Find where the given text appears and provide that cell's center as [X, Y] coordinate. 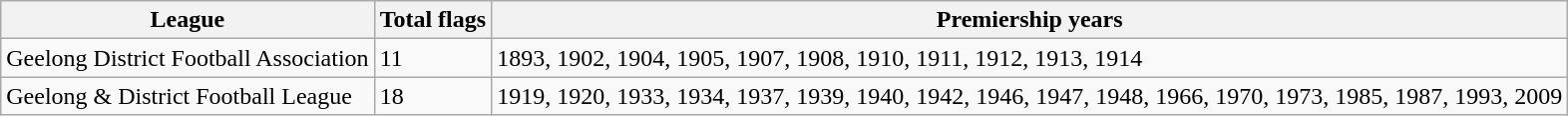
Premiership years [1029, 20]
1919, 1920, 1933, 1934, 1937, 1939, 1940, 1942, 1946, 1947, 1948, 1966, 1970, 1973, 1985, 1987, 1993, 2009 [1029, 96]
1893, 1902, 1904, 1905, 1907, 1908, 1910, 1911, 1912, 1913, 1914 [1029, 58]
Geelong District Football Association [188, 58]
Total flags [433, 20]
18 [433, 96]
League [188, 20]
11 [433, 58]
Geelong & District Football League [188, 96]
